Locate the cell with the specified text and output its [x, y] center coordinate. 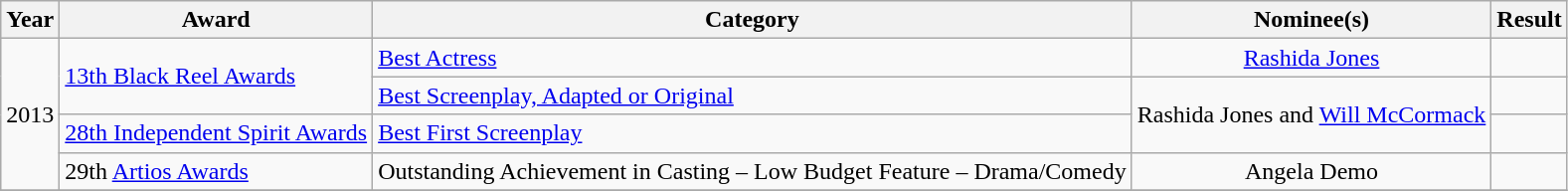
Best Screenplay, Adapted or Original [753, 95]
Nominee(s) [1311, 20]
Rashida Jones [1311, 58]
Angela Demo [1311, 171]
Result [1529, 20]
Best First Screenplay [753, 133]
Outstanding Achievement in Casting – Low Budget Feature – Drama/Comedy [753, 171]
Best Actress [753, 58]
28th Independent Spirit Awards [217, 133]
Rashida Jones and Will McCormack [1311, 114]
Category [753, 20]
29th Artios Awards [217, 171]
Year [30, 20]
Award [217, 20]
13th Black Reel Awards [217, 77]
2013 [30, 114]
